Locate the cell with the specified text and output its [X, Y] center coordinate. 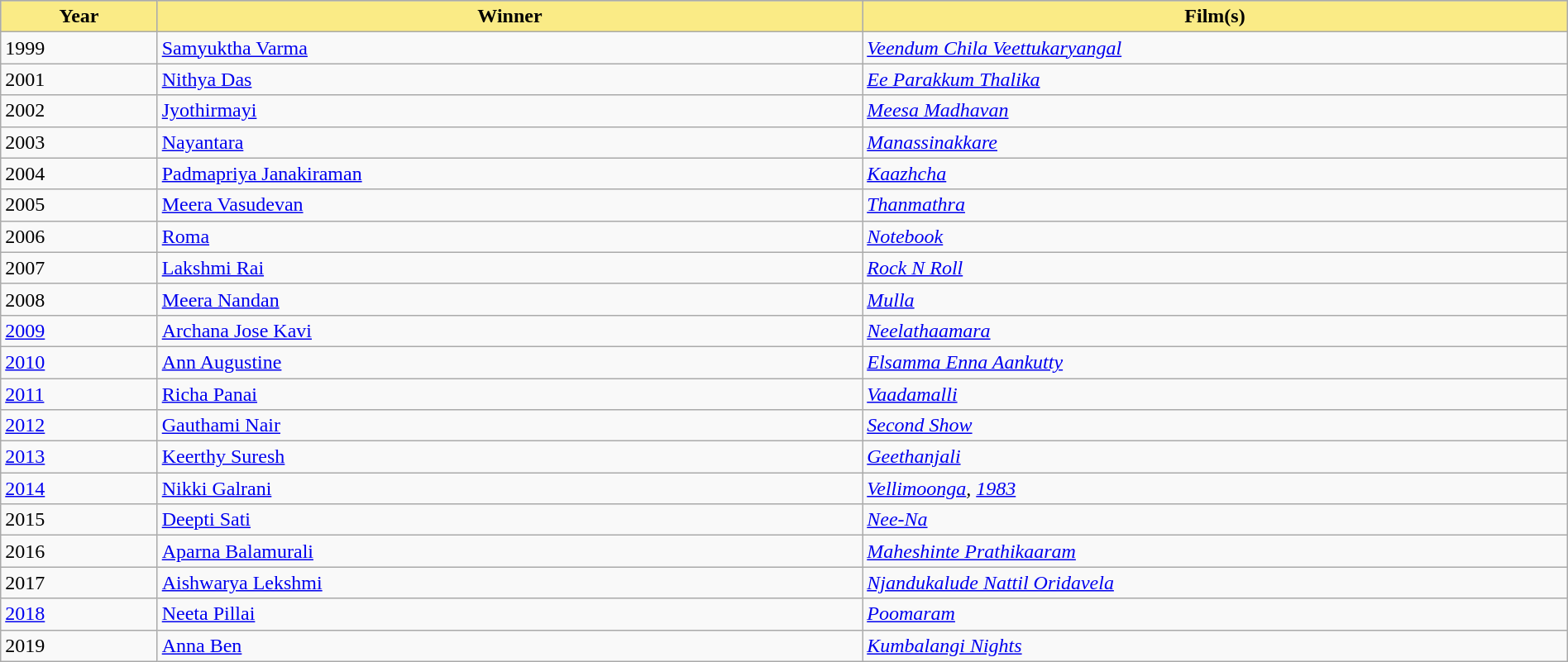
2016 [79, 551]
2019 [79, 645]
2011 [79, 394]
2008 [79, 299]
Njandukalude Nattil Oridavela [1216, 583]
2012 [79, 426]
Year [79, 17]
Kaazhcha [1216, 174]
2017 [79, 583]
Ee Parakkum Thalika [1216, 79]
2015 [79, 520]
2001 [79, 79]
Aparna Balamurali [509, 551]
Vellimoonga, 1983 [1216, 488]
Second Show [1216, 426]
2010 [79, 362]
2006 [79, 236]
Mulla [1216, 299]
2009 [79, 331]
Padmapriya Janakiraman [509, 174]
Lakshmi Rai [509, 268]
1999 [79, 48]
Nithya Das [509, 79]
Veendum Chila Veettukaryangal [1216, 48]
Neelathaamara [1216, 331]
Film(s) [1216, 17]
2013 [79, 457]
2004 [79, 174]
Ann Augustine [509, 362]
Archana Jose Kavi [509, 331]
Thanmathra [1216, 205]
Nikki Galrani [509, 488]
2002 [79, 111]
Richa Panai [509, 394]
Notebook [1216, 236]
Keerthy Suresh [509, 457]
Rock N Roll [1216, 268]
Anna Ben [509, 645]
Neeta Pillai [509, 614]
Vaadamalli [1216, 394]
Nayantara [509, 142]
Poomaram [1216, 614]
Manassinakkare [1216, 142]
Meesa Madhavan [1216, 111]
Maheshinte Prathikaaram [1216, 551]
2014 [79, 488]
2007 [79, 268]
Samyuktha Varma [509, 48]
Elsamma Enna Aankutty [1216, 362]
Nee-Na [1216, 520]
2003 [79, 142]
Meera Nandan [509, 299]
2005 [79, 205]
Roma [509, 236]
Deepti Sati [509, 520]
Gauthami Nair [509, 426]
Jyothirmayi [509, 111]
Kumbalangi Nights [1216, 645]
Winner [509, 17]
Aishwarya Lekshmi [509, 583]
2018 [79, 614]
Meera Vasudevan [509, 205]
Geethanjali [1216, 457]
